Scan for the cell matching the given text and deliver its [X, Y] coordinate at center. 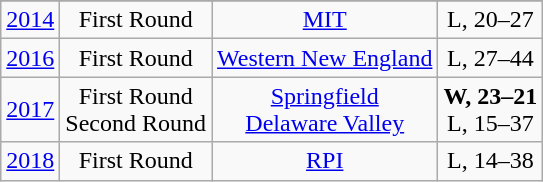
MIT [325, 20]
2018 [30, 161]
2014 [30, 20]
Western New England [325, 58]
RPI [325, 161]
2017 [30, 110]
First RoundSecond Round [136, 110]
L, 20–27 [490, 20]
L, 14–38 [490, 161]
W, 23–21L, 15–37 [490, 110]
SpringfieldDelaware Valley [325, 110]
2016 [30, 58]
L, 27–44 [490, 58]
